Search for the cell housing the specified text and yield its (x, y) center coordinate. 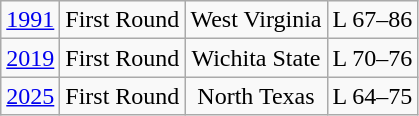
North Texas (256, 96)
2025 (30, 96)
West Virginia (256, 20)
1991 (30, 20)
L 64–75 (372, 96)
2019 (30, 58)
L 67–86 (372, 20)
L 70–76 (372, 58)
Wichita State (256, 58)
